Capture the cell that displays the provided text and extract its (X, Y) central coordinate. 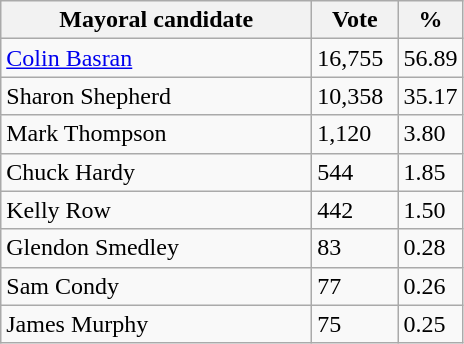
3.80 (430, 134)
75 (355, 324)
83 (355, 248)
Colin Basran (156, 58)
Mayoral candidate (156, 20)
% (430, 20)
Sharon Shepherd (156, 96)
77 (355, 286)
442 (355, 210)
1.50 (430, 210)
Sam Condy (156, 286)
Chuck Hardy (156, 172)
16,755 (355, 58)
0.28 (430, 248)
10,358 (355, 96)
0.26 (430, 286)
35.17 (430, 96)
544 (355, 172)
1.85 (430, 172)
James Murphy (156, 324)
Mark Thompson (156, 134)
Glendon Smedley (156, 248)
1,120 (355, 134)
Kelly Row (156, 210)
Vote (355, 20)
0.25 (430, 324)
56.89 (430, 58)
